Identify which cell holds the provided text, then report its (x, y) central coordinate. 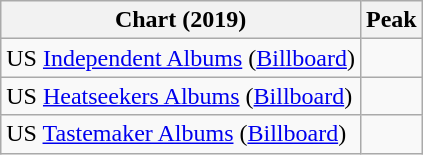
Peak (391, 20)
US Independent Albums (Billboard) (181, 58)
US Heatseekers Albums (Billboard) (181, 96)
US Tastemaker Albums (Billboard) (181, 134)
Chart (2019) (181, 20)
